Determine the (X, Y) coordinate at the center of the cell enclosing the given text.  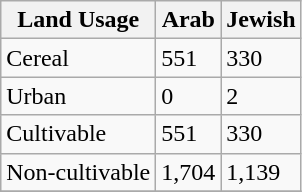
Non-cultivable (78, 172)
Jewish (261, 20)
Land Usage (78, 20)
1,139 (261, 172)
Urban (78, 96)
2 (261, 96)
0 (188, 96)
Cereal (78, 58)
1,704 (188, 172)
Cultivable (78, 134)
Arab (188, 20)
